Search for the cell housing the specified text and yield its (X, Y) center coordinate. 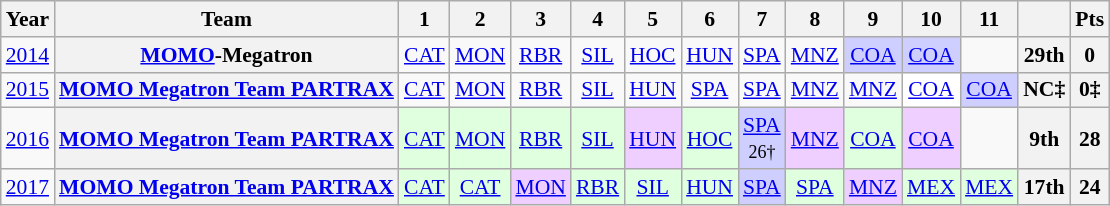
10 (931, 19)
NC‡ (1044, 90)
5 (652, 19)
7 (762, 19)
28 (1090, 138)
29th (1044, 55)
9 (873, 19)
0‡ (1090, 90)
4 (598, 19)
6 (710, 19)
8 (815, 19)
MOMO-Megatron (226, 55)
11 (989, 19)
0 (1090, 55)
2015 (28, 90)
SPA26† (762, 138)
Team (226, 19)
2 (480, 19)
17th (1044, 187)
3 (540, 19)
2016 (28, 138)
Year (28, 19)
24 (1090, 187)
Pts (1090, 19)
2014 (28, 55)
1 (424, 19)
9th (1044, 138)
2017 (28, 187)
